From the cell containing the given text, extract its center point as [x, y] coordinate. 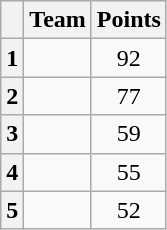
3 [12, 134]
55 [128, 172]
Team [58, 20]
5 [12, 210]
92 [128, 58]
2 [12, 96]
4 [12, 172]
52 [128, 210]
Points [128, 20]
1 [12, 58]
59 [128, 134]
77 [128, 96]
